Return the (x, y) coordinate for the center point of the cell that contains the specified text.  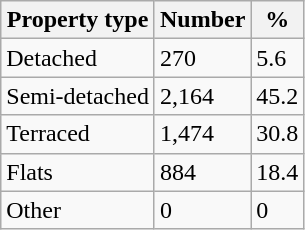
% (278, 20)
884 (202, 172)
2,164 (202, 96)
Number (202, 20)
270 (202, 58)
30.8 (278, 134)
5.6 (278, 58)
45.2 (278, 96)
Terraced (78, 134)
Flats (78, 172)
Detached (78, 58)
1,474 (202, 134)
18.4 (278, 172)
Property type (78, 20)
Other (78, 210)
Semi-detached (78, 96)
